For the text-containing cell, return its midpoint in (x, y) coordinate format. 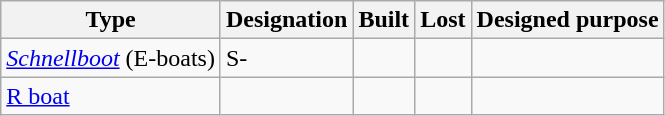
Designation (286, 20)
S- (286, 58)
R boat (111, 96)
Built (384, 20)
Lost (443, 20)
Designed purpose (568, 20)
Type (111, 20)
Schnellboot (E-boats) (111, 58)
